For the text-containing cell, return its midpoint in (X, Y) coordinate format. 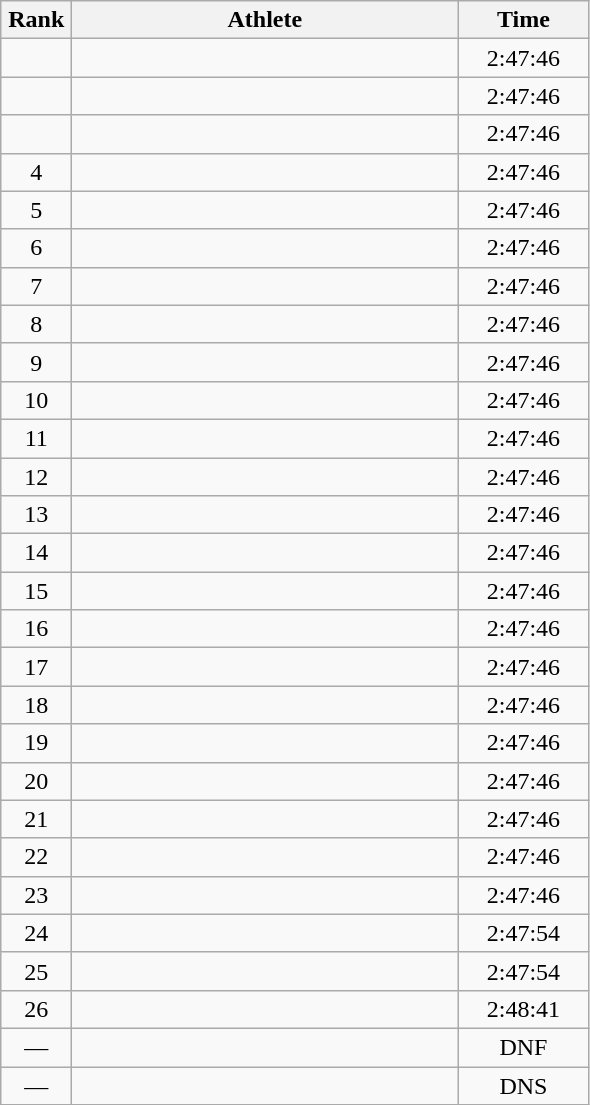
4 (36, 172)
DNS (524, 1085)
17 (36, 667)
26 (36, 1009)
DNF (524, 1047)
8 (36, 324)
21 (36, 819)
Time (524, 20)
12 (36, 477)
13 (36, 515)
6 (36, 248)
11 (36, 438)
10 (36, 400)
5 (36, 210)
2:48:41 (524, 1009)
Athlete (265, 20)
19 (36, 743)
9 (36, 362)
24 (36, 933)
25 (36, 971)
18 (36, 705)
15 (36, 591)
23 (36, 895)
14 (36, 553)
20 (36, 781)
22 (36, 857)
Rank (36, 20)
7 (36, 286)
16 (36, 629)
